Provide the (x, y) coordinate of the cell's center where the given text is located.  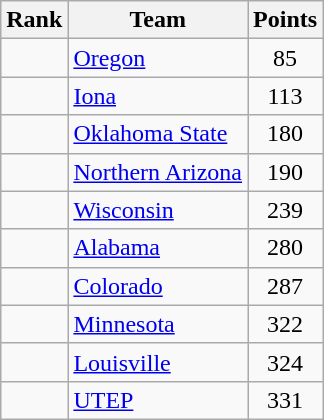
85 (286, 58)
180 (286, 134)
331 (286, 400)
113 (286, 96)
Alabama (158, 248)
322 (286, 324)
Northern Arizona (158, 172)
Wisconsin (158, 210)
Rank (34, 20)
190 (286, 172)
Oklahoma State (158, 134)
Minnesota (158, 324)
Points (286, 20)
UTEP (158, 400)
Iona (158, 96)
Team (158, 20)
Colorado (158, 286)
Louisville (158, 362)
287 (286, 286)
Oregon (158, 58)
280 (286, 248)
239 (286, 210)
324 (286, 362)
